Search for the cell housing the specified text and yield its (x, y) center coordinate. 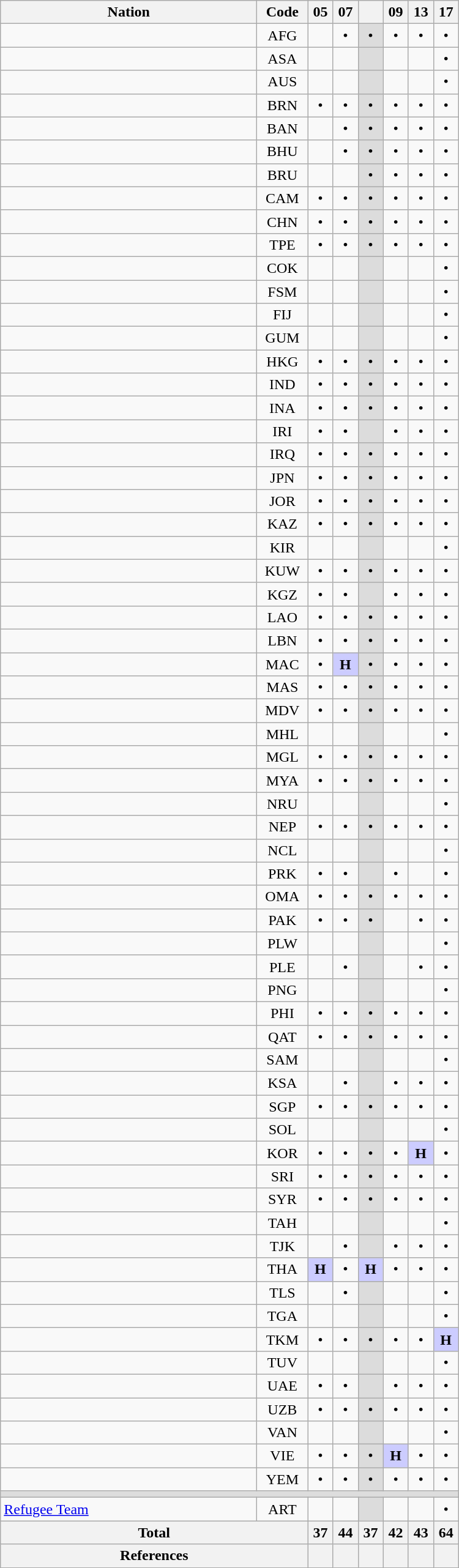
Code (283, 12)
VAN (283, 1433)
BRN (283, 105)
MDV (283, 711)
JOR (283, 501)
GUM (283, 338)
BHU (283, 152)
IRQ (283, 455)
KGZ (283, 594)
IRI (283, 431)
05 (321, 12)
PLE (283, 967)
SAM (283, 1060)
ASA (283, 59)
09 (395, 12)
THA (283, 1269)
13 (421, 12)
SYR (283, 1200)
Total (154, 1533)
ART (283, 1509)
CAM (283, 198)
MGL (283, 757)
KOR (283, 1153)
PNG (283, 990)
IND (283, 385)
Nation (129, 12)
HKG (283, 362)
KUW (283, 571)
SOL (283, 1130)
OMA (283, 897)
MAS (283, 688)
AUS (283, 82)
KIR (283, 548)
KAZ (283, 524)
43 (421, 1533)
NEP (283, 827)
UZB (283, 1409)
PLW (283, 943)
NRU (283, 804)
YEM (283, 1479)
44 (345, 1533)
MAC (283, 664)
JPN (283, 478)
BRU (283, 175)
07 (345, 12)
VIE (283, 1456)
FIJ (283, 315)
MHL (283, 734)
17 (446, 12)
UAE (283, 1386)
NCL (283, 850)
Refugee Team (129, 1509)
42 (395, 1533)
TGA (283, 1316)
TLS (283, 1293)
TKM (283, 1339)
LAO (283, 617)
BAN (283, 128)
QAT (283, 1037)
References (154, 1556)
PHI (283, 1013)
SRI (283, 1176)
COK (283, 268)
KSA (283, 1083)
MYA (283, 781)
64 (446, 1533)
LBN (283, 641)
FSM (283, 292)
TAH (283, 1223)
TPE (283, 245)
PAK (283, 920)
TUV (283, 1362)
AFG (283, 35)
PRK (283, 874)
INA (283, 408)
TJK (283, 1246)
CHN (283, 221)
SGP (283, 1107)
